Capture the cell that displays the provided text and extract its [x, y] central coordinate. 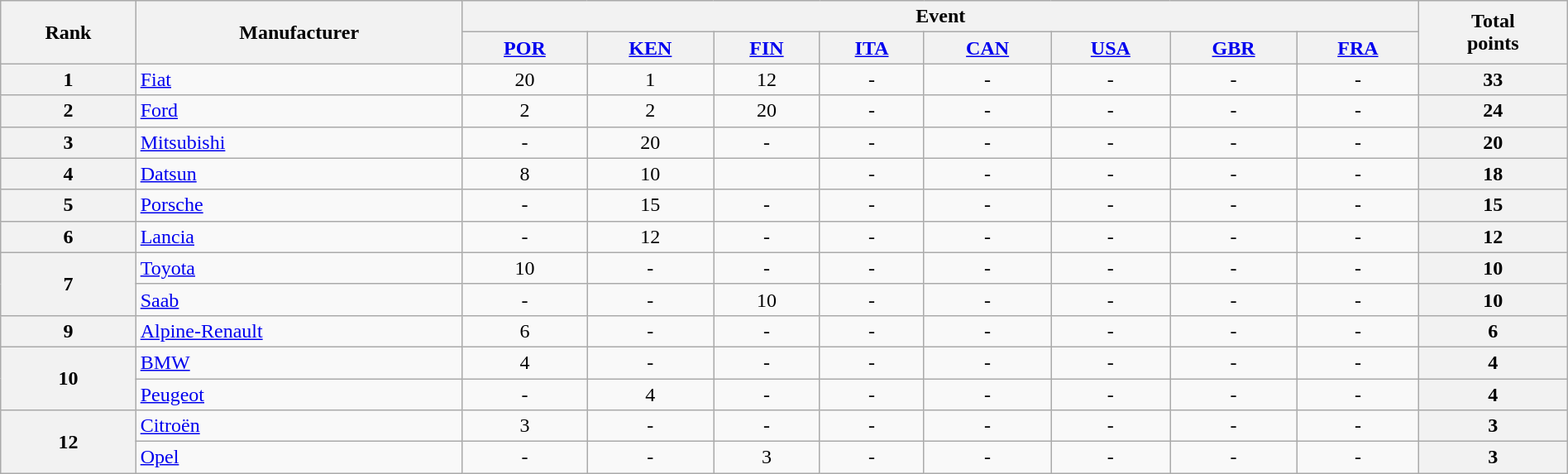
Saab [299, 299]
GBR [1234, 48]
FRA [1358, 48]
FIN [767, 48]
POR [524, 48]
Lancia [299, 237]
KEN [651, 48]
7 [68, 284]
Fiat [299, 79]
Alpine-Renault [299, 331]
ITA [872, 48]
Citroën [299, 426]
Event [940, 17]
BMW [299, 362]
Manufacturer [299, 32]
Totalpoints [1493, 32]
33 [1493, 79]
Rank [68, 32]
CAN [987, 48]
Peugeot [299, 395]
Mitsubishi [299, 142]
Porsche [299, 205]
Datsun [299, 174]
Ford [299, 111]
Opel [299, 457]
18 [1493, 174]
24 [1493, 111]
USA [1111, 48]
5 [68, 205]
8 [524, 174]
Toyota [299, 268]
9 [68, 331]
